Return [X, Y] of the center of cell containing provided text 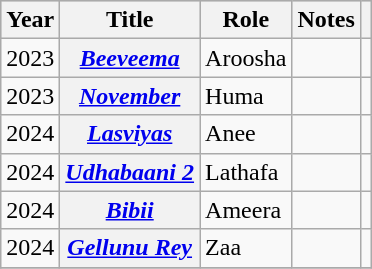
Udhabaani 2 [130, 172]
Lathafa [246, 172]
Aroosha [246, 58]
Huma [246, 96]
November [130, 96]
Title [130, 20]
Beeveema [130, 58]
Notes [326, 20]
Lasviyas [130, 134]
Year [30, 20]
Anee [246, 134]
Ameera [246, 210]
Bibii [130, 210]
Gellunu Rey [130, 248]
Role [246, 20]
Zaa [246, 248]
